Provide the [x, y] coordinate of the cell's center where the given text is located.  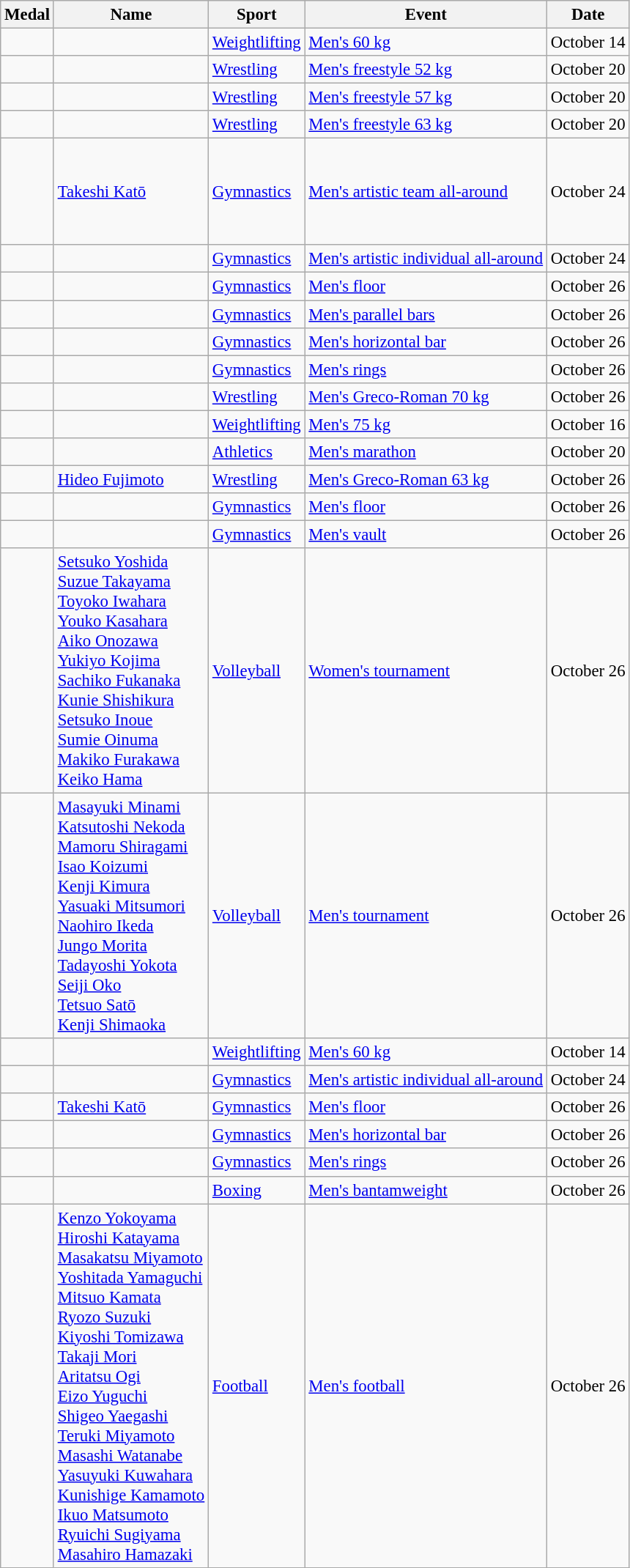
Men's marathon [426, 452]
Name [130, 15]
Men's freestyle 63 kg [426, 125]
Hideo Fujimoto [130, 479]
Men's freestyle 57 kg [426, 97]
Men's Greco-Roman 63 kg [426, 479]
Men's Greco-Roman 70 kg [426, 396]
Men's artistic team all-around [426, 192]
October 16 [588, 424]
Event [426, 15]
Date [588, 15]
Women's tournament [426, 671]
Men's 75 kg [426, 424]
Boxing [257, 1190]
Athletics [257, 452]
Football [257, 1386]
Sport [257, 15]
Men's tournament [426, 916]
Men's bantamweight [426, 1190]
Men's vault [426, 534]
Men's parallel bars [426, 314]
Men's football [426, 1386]
Medal [28, 15]
Men's freestyle 52 kg [426, 70]
